For the text-containing cell, return its midpoint in (x, y) coordinate format. 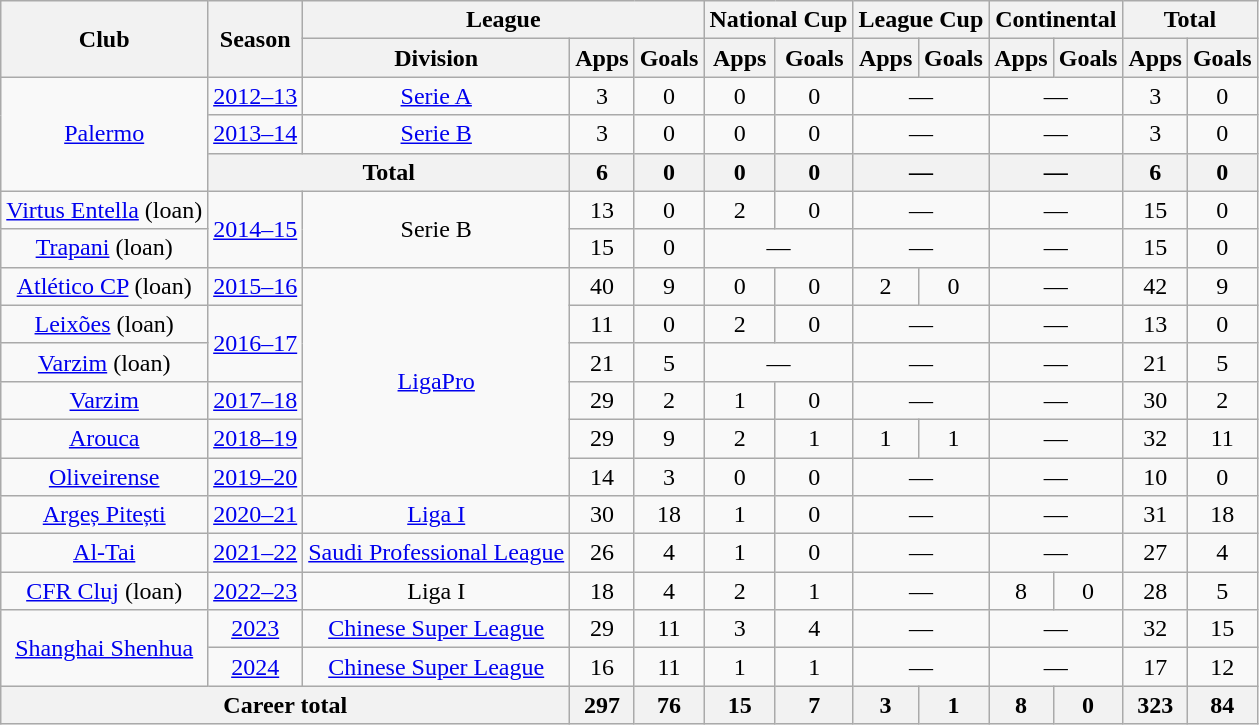
42 (1155, 286)
Career total (286, 705)
28 (1155, 591)
2021–22 (256, 553)
323 (1155, 705)
27 (1155, 553)
Division (436, 58)
2023 (256, 629)
Atlético CP (loan) (104, 286)
LigaPro (436, 381)
Serie A (436, 96)
Season (256, 39)
2012–13 (256, 96)
Continental (1056, 20)
16 (602, 667)
40 (602, 286)
Varzim (104, 400)
Shanghai Shenhua (104, 648)
12 (1222, 667)
7 (814, 705)
Club (104, 39)
2022–23 (256, 591)
National Cup (778, 20)
10 (1155, 477)
297 (602, 705)
League Cup (921, 20)
Palermo (104, 134)
14 (602, 477)
Trapani (loan) (104, 248)
League (504, 20)
2019–20 (256, 477)
CFR Cluj (loan) (104, 591)
31 (1155, 515)
2020–21 (256, 515)
Saudi Professional League (436, 553)
Leixões (loan) (104, 324)
Oliveirense (104, 477)
Varzim (loan) (104, 362)
Arouca (104, 438)
Al-Tai (104, 553)
2018–19 (256, 438)
2017–18 (256, 400)
2013–14 (256, 134)
2024 (256, 667)
2014–15 (256, 229)
76 (669, 705)
2015–16 (256, 286)
Virtus Entella (loan) (104, 210)
2016–17 (256, 343)
84 (1222, 705)
17 (1155, 667)
26 (602, 553)
Argeș Pitești (104, 515)
